Detect which cell encompasses the target text, then output its (X, Y) center coordinate. 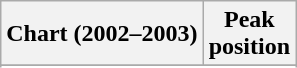
Peakposition (249, 34)
Chart (2002–2003) (102, 34)
